Search for the cell housing the specified text and yield its [x, y] center coordinate. 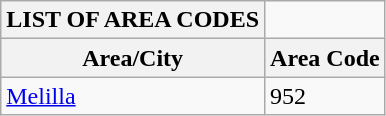
LIST OF AREA CODES [133, 20]
Area Code [326, 58]
Melilla [133, 96]
Area/City [133, 58]
952 [326, 96]
